Identify which cell holds the provided text, then report its [x, y] central coordinate. 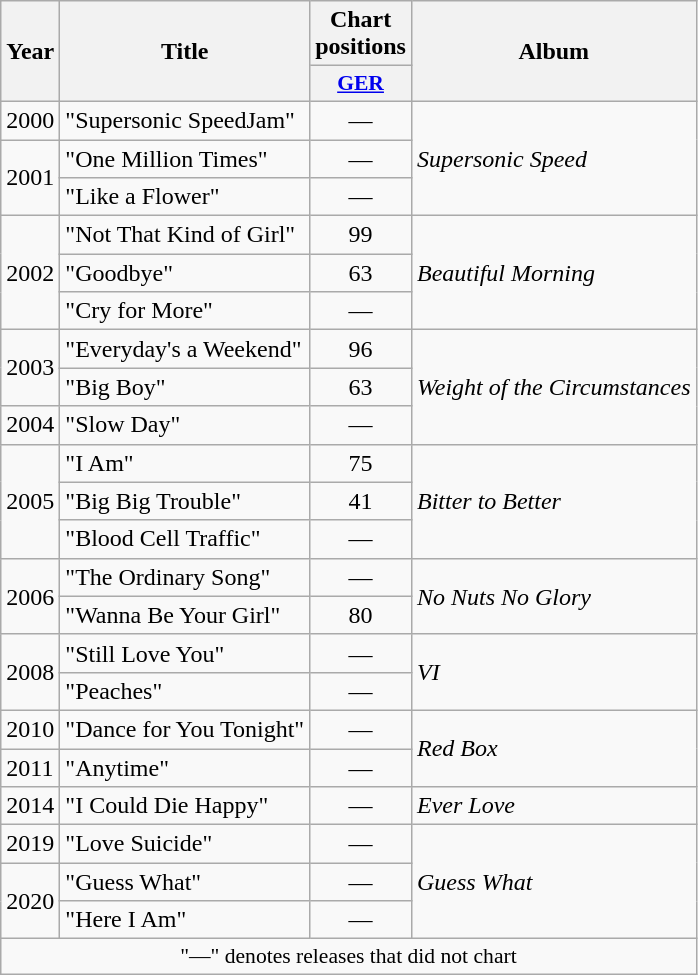
Guess What [554, 882]
"Big Boy" [185, 387]
"Big Big Trouble" [185, 501]
"One Million Times" [185, 159]
"Anytime" [185, 767]
2011 [30, 767]
Ever Love [554, 806]
80 [361, 615]
"Cry for More" [185, 311]
Beautiful Morning [554, 273]
"Wanna Be Your Girl" [185, 615]
2002 [30, 273]
2019 [30, 844]
2020 [30, 901]
"Like a Flower" [185, 197]
"—" denotes releases that did not chart [348, 957]
75 [361, 463]
"I Could Die Happy" [185, 806]
Weight of the Circumstances [554, 387]
Bitter to Better [554, 501]
VI [554, 672]
Year [30, 52]
"The Ordinary Song" [185, 577]
"Still Love You" [185, 653]
"Peaches" [185, 691]
Chart positions [361, 34]
2003 [30, 368]
"Slow Day" [185, 425]
GER [361, 84]
2006 [30, 596]
41 [361, 501]
"Supersonic SpeedJam" [185, 120]
2004 [30, 425]
"Guess What" [185, 882]
Title [185, 52]
"Everyday's a Weekend" [185, 349]
99 [361, 235]
Red Box [554, 748]
"Not That Kind of Girl" [185, 235]
2008 [30, 672]
"Love Suicide" [185, 844]
2001 [30, 178]
2005 [30, 501]
No Nuts No Glory [554, 596]
96 [361, 349]
"Here I Am" [185, 920]
Album [554, 52]
2014 [30, 806]
"Goodbye" [185, 273]
"I Am" [185, 463]
2010 [30, 729]
"Blood Cell Traffic" [185, 539]
Supersonic Speed [554, 158]
2000 [30, 120]
"Dance for You Tonight" [185, 729]
